Identify which cell holds the provided text, then report its [x, y] central coordinate. 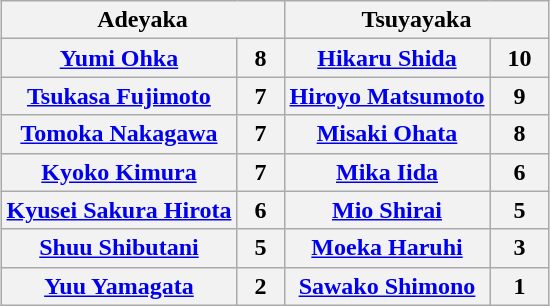
1 [520, 286]
Kyusei Sakura Hirota [119, 210]
Mika Iida [387, 172]
Shuu Shibutani [119, 248]
Kyoko Kimura [119, 172]
Moeka Haruhi [387, 248]
Hikaru Shida [387, 58]
Misaki Ohata [387, 134]
Mio Shirai [387, 210]
Tsukasa Fujimoto [119, 96]
10 [520, 58]
9 [520, 96]
Hiroyo Matsumoto [387, 96]
Tsuyayaka [416, 20]
Yuu Yamagata [119, 286]
3 [520, 248]
Sawako Shimono [387, 286]
Adeyaka [142, 20]
Tomoka Nakagawa [119, 134]
2 [260, 286]
Yumi Ohka [119, 58]
